Return the [x, y] coordinate for the center point of the cell that contains the specified text.  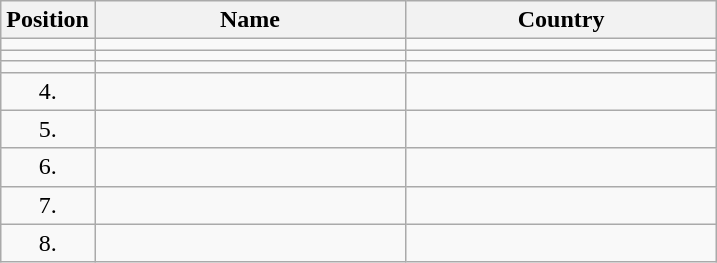
6. [48, 167]
Position [48, 20]
7. [48, 205]
4. [48, 91]
8. [48, 243]
5. [48, 129]
Country [562, 20]
Name [250, 20]
